Identify which cell holds the provided text, then report its (X, Y) central coordinate. 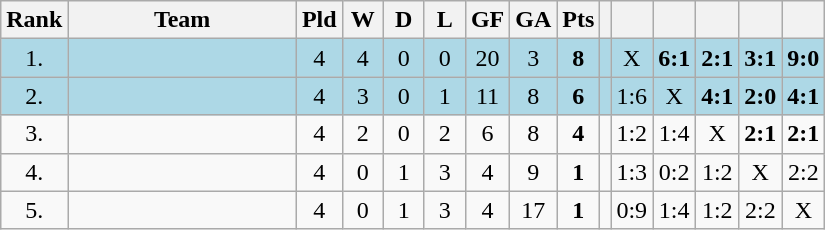
4. (34, 172)
Team (182, 20)
1. (34, 58)
Pts (578, 20)
3:1 (760, 58)
1:3 (632, 172)
0:9 (632, 210)
L (444, 20)
2:0 (760, 96)
20 (487, 58)
5. (34, 210)
GA (534, 20)
17 (534, 210)
9:0 (804, 58)
D (404, 20)
GF (487, 20)
W (362, 20)
Pld (319, 20)
9 (534, 172)
11 (487, 96)
3. (34, 134)
6:1 (674, 58)
0:2 (674, 172)
1:6 (632, 96)
2. (34, 96)
Rank (34, 20)
